Scan for the cell matching the given text and deliver its (X, Y) coordinate at center. 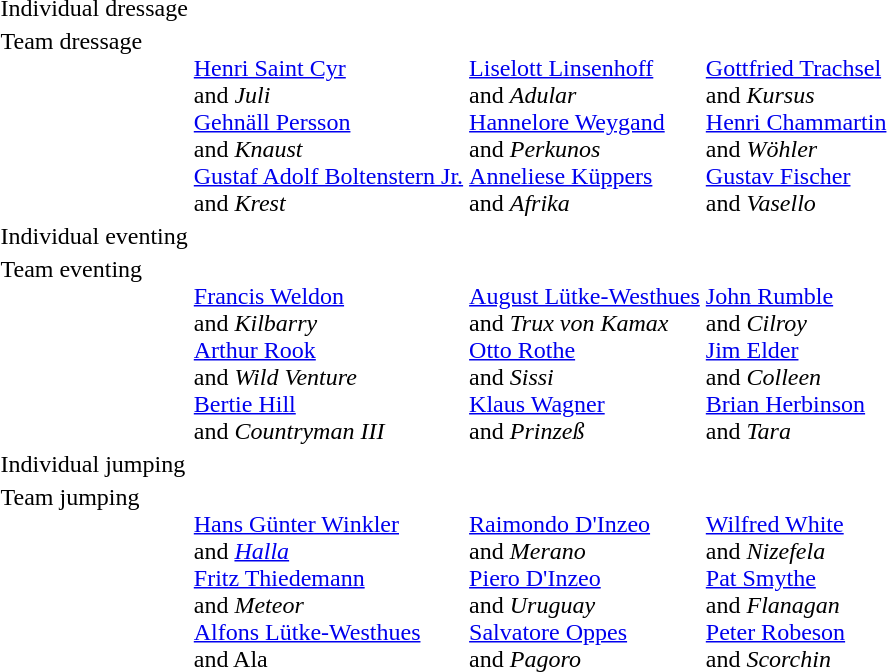
August Lütke-Westhues and Trux von Kamax Otto Rothe and Sissi Klaus Wagner and Prinzeß (585, 350)
Henri Saint Cyr and Juli Gehnäll Persson and Knaust Gustaf Adolf Boltenstern Jr. and Krest (328, 122)
Liselott Linsenhoff and Adular Hannelore Weygand and Perkunos Anneliese Küppers and Afrika (585, 122)
Francis Weldon and Kilbarry Arthur Rook and Wild Venture Bertie Hill and Countryman III (328, 350)
